Pinpoint the cell where the given text exists, returning its (x, y) midpoint coordinate. 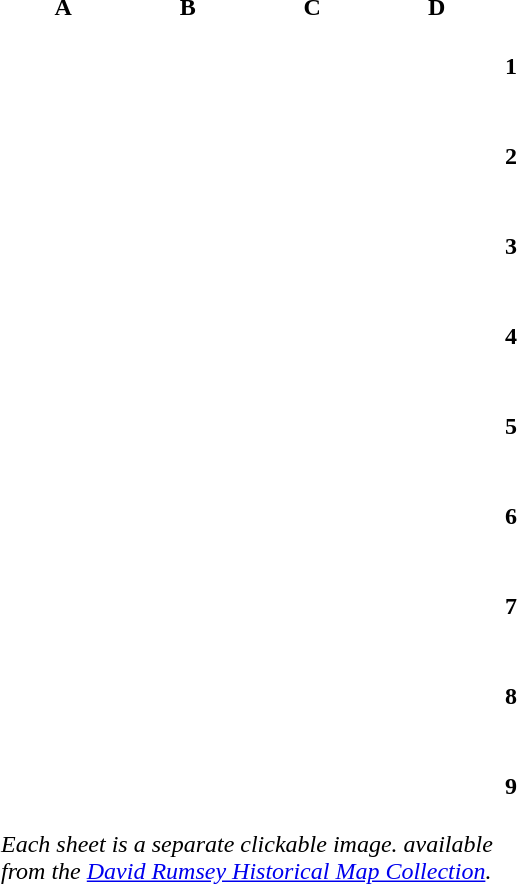
6 (508, 516)
7 (508, 606)
3 (508, 246)
4 (508, 336)
8 (508, 696)
2 (508, 156)
5 (508, 426)
9 (508, 786)
1 (508, 66)
